Detect which cell encompasses the target text, then output its [x, y] center coordinate. 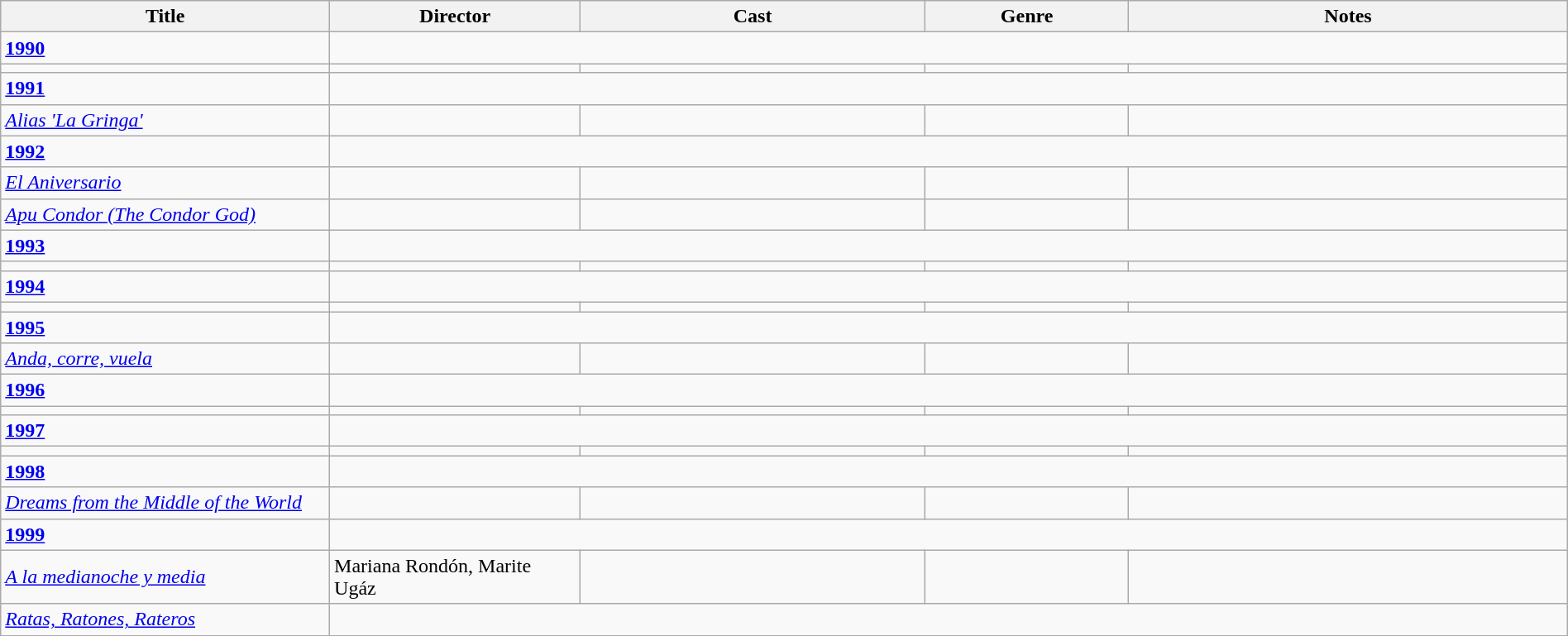
1991 [165, 88]
1992 [165, 151]
A la medianoche y media [165, 577]
Notes [1348, 17]
Genre [1026, 17]
Dreams from the Middle of the World [165, 503]
Director [455, 17]
1998 [165, 471]
1993 [165, 246]
1997 [165, 431]
Cast [753, 17]
Ratas, Ratones, Rateros [165, 619]
1994 [165, 286]
1996 [165, 390]
1999 [165, 534]
1990 [165, 48]
El Aniversario [165, 183]
1995 [165, 327]
Anda, corre, vuela [165, 359]
Alias 'La Gringa' [165, 120]
Title [165, 17]
Mariana Rondón, Marite Ugáz [455, 577]
Apu Condor (The Condor God) [165, 214]
